Pinpoint the cell where the given text exists, returning its [X, Y] midpoint coordinate. 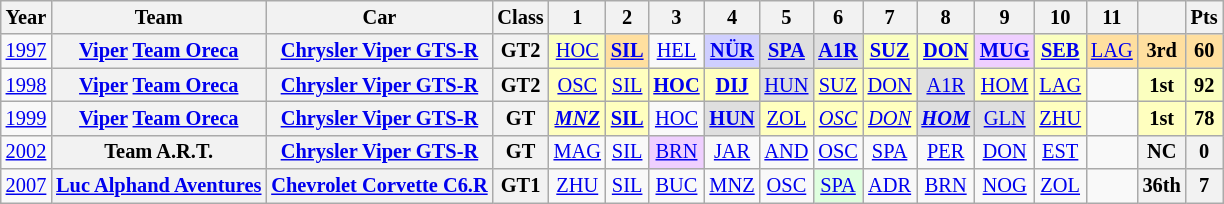
MAG [578, 152]
3rd [1162, 51]
EST [1060, 152]
Pts [1204, 17]
3 [676, 17]
NC [1162, 152]
Year [26, 17]
2002 [26, 152]
NOG [1005, 186]
2007 [26, 186]
Team [158, 17]
60 [1204, 51]
NÜR [732, 51]
AND [787, 152]
1999 [26, 118]
Chevrolet Corvette C6.R [379, 186]
1997 [26, 51]
PER [946, 152]
5 [787, 17]
GLN [1005, 118]
4 [732, 17]
JAR [732, 152]
Luc Alphand Aventures [158, 186]
8 [946, 17]
1998 [26, 85]
1 [578, 17]
Team A.R.T. [158, 152]
BUC [676, 186]
SEB [1060, 51]
9 [1005, 17]
GT1 [520, 186]
0 [1204, 152]
DIJ [732, 85]
Class [520, 17]
36th [1162, 186]
Car [379, 17]
6 [838, 17]
ADR [890, 186]
10 [1060, 17]
HEL [676, 51]
78 [1204, 118]
92 [1204, 85]
11 [1112, 17]
MUG [1005, 51]
2 [628, 17]
